Search for the cell housing the specified text and yield its (X, Y) center coordinate. 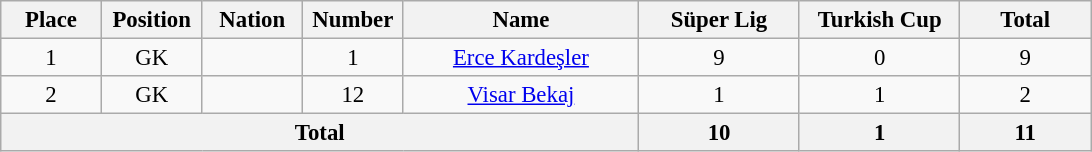
12 (354, 95)
0 (880, 58)
10 (720, 133)
Turkish Cup (880, 20)
Nation (252, 20)
Süper Lig (720, 20)
Position (152, 20)
Name (521, 20)
Visar Bekaj (521, 95)
Number (354, 20)
Erce Kardeşler (521, 58)
Place (52, 20)
11 (1026, 133)
